Search for the cell housing the specified text and yield its (x, y) center coordinate. 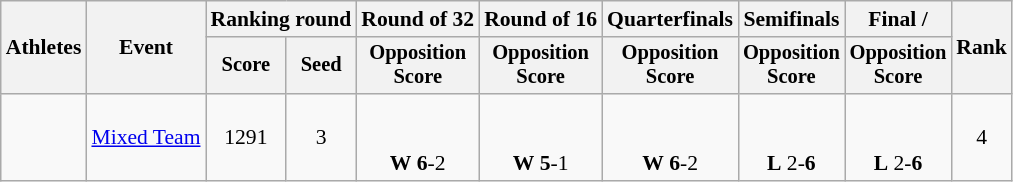
Round of 32 (418, 19)
Seed (321, 66)
Semifinals (792, 19)
Event (146, 48)
3 (321, 138)
Quarterfinals (670, 19)
4 (982, 138)
Final / (898, 19)
Round of 16 (540, 19)
Athletes (44, 48)
Ranking round (282, 19)
Mixed Team (146, 138)
1291 (246, 138)
W 5-1 (540, 138)
Score (246, 66)
Rank (982, 48)
